Pinpoint the cell where the given text exists, returning its (x, y) midpoint coordinate. 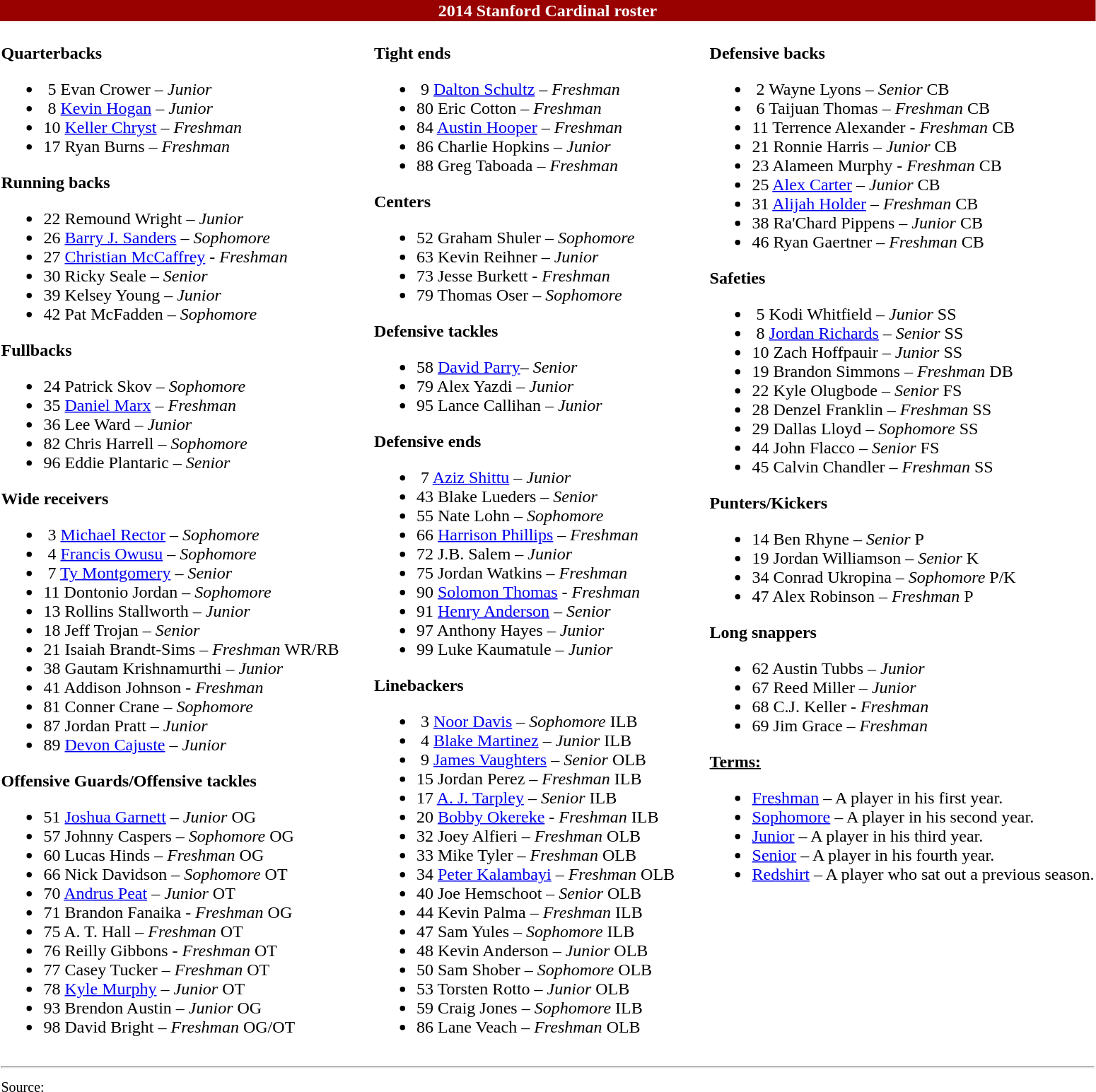
2014 Stanford Cardinal roster (547, 11)
